Return [x, y] of the center of cell containing provided text 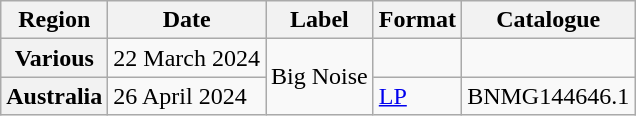
Format [417, 20]
BNMG144646.1 [548, 96]
26 April 2024 [187, 96]
22 March 2024 [187, 58]
Big Noise [320, 77]
Australia [54, 96]
Region [54, 20]
LP [417, 96]
Date [187, 20]
Catalogue [548, 20]
Label [320, 20]
Various [54, 58]
